Extract the (X, Y) coordinate from the center of the cell holding the provided text.  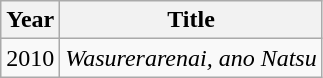
Year (30, 20)
2010 (30, 58)
Wasurerarenai, ano Natsu (191, 58)
Title (191, 20)
